From the cell containing the given text, extract its center point as [x, y] coordinate. 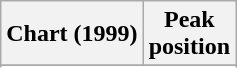
Chart (1999) [72, 34]
Peakposition [189, 34]
